Pinpoint the cell where the given text exists, returning its (x, y) midpoint coordinate. 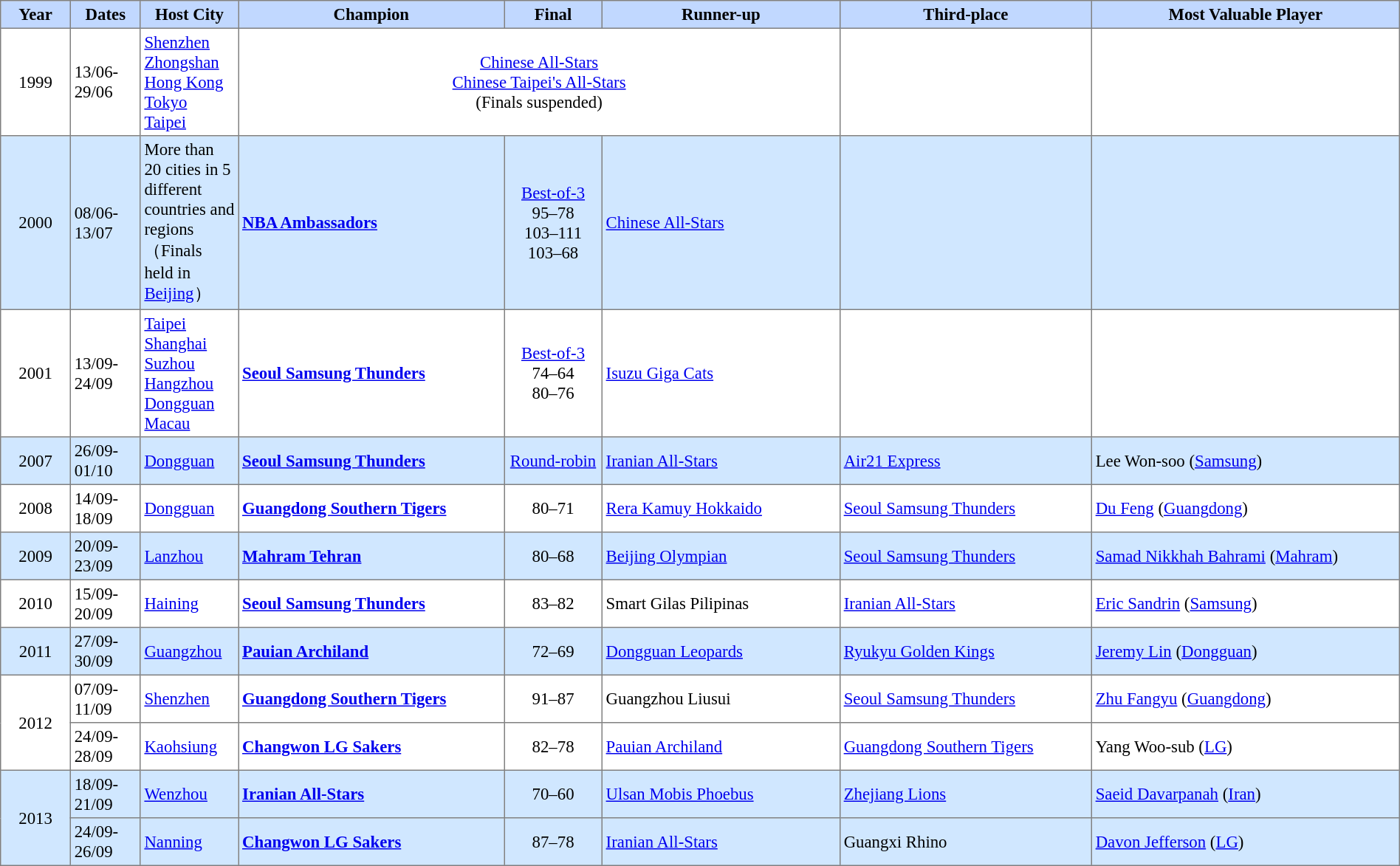
NBA Ambassadors (371, 223)
Lee Won-soo (Samsung) (1245, 461)
Smart Gilas Pilipinas (721, 603)
07/09-11/09 (105, 698)
Nanning (189, 842)
Ryukyu Golden Kings (966, 651)
Guangxi Rhino (966, 842)
Eric Sandrin (Samsung) (1245, 603)
82–78 (554, 746)
Haining (189, 603)
20/09-23/09 (105, 556)
2007 (35, 461)
Year (35, 15)
2013 (35, 818)
91–87 (554, 698)
2001 (35, 373)
ShenzhenZhongshanHong KongTokyoTaipei (189, 82)
Zhu Fangyu (Guangdong) (1245, 698)
Saeid Davarpanah (Iran) (1245, 794)
Round-robin (554, 461)
Guangzhou (189, 651)
18/09-21/09 (105, 794)
Isuzu Giga Cats (721, 373)
Davon Jefferson (LG) (1245, 842)
27/09-30/09 (105, 651)
13/06-29/06 (105, 82)
Shenzhen (189, 698)
24/09-28/09 (105, 746)
24/09-26/09 (105, 842)
Champion (371, 15)
Du Feng (Guangdong) (1245, 508)
Best-of-374–6480–76 (554, 373)
Lanzhou (189, 556)
2010 (35, 603)
2000 (35, 223)
Mahram Tehran (371, 556)
14/09-18/09 (105, 508)
Rera Kamuy Hokkaido (721, 508)
26/09-01/10 (105, 461)
2012 (35, 722)
Final (554, 15)
Beijing Olympian (721, 556)
Guangzhou Liusui (721, 698)
Air21 Express (966, 461)
72–69 (554, 651)
Dates (105, 15)
70–60 (554, 794)
Zhejiang Lions (966, 794)
08/06-13/07 (105, 223)
Ulsan Mobis Phoebus (721, 794)
Samad Nikkhah Bahrami (Mahram) (1245, 556)
Runner-up (721, 15)
More than 20 cities in 5 different countries and regions（Finals held in Beijing） (189, 223)
Jeremy Lin (Dongguan) (1245, 651)
1999 (35, 82)
TaipeiShanghaiSuzhouHangzhouDongguanMacau (189, 373)
13/09-24/09 (105, 373)
87–78 (554, 842)
Dongguan Leopards (721, 651)
Most Valuable Player (1245, 15)
2011 (35, 651)
2008 (35, 508)
Chinese All-Stars (721, 223)
Host City (189, 15)
83–82 (554, 603)
Best-of-395–78103–111103–68 (554, 223)
Third-place (966, 15)
Yang Woo-sub (LG) (1245, 746)
Wenzhou (189, 794)
2009 (35, 556)
Chinese All-Stars Chinese Taipei's All-Stars(Finals suspended) (539, 82)
Kaohsiung (189, 746)
80–68 (554, 556)
15/09-20/09 (105, 603)
80–71 (554, 508)
